From the cell containing the given text, extract its center point as [X, Y] coordinate. 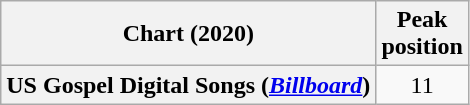
Chart (2020) [188, 34]
Peakposition [422, 34]
11 [422, 85]
US Gospel Digital Songs (Billboard) [188, 85]
